Scan for the cell matching the given text and deliver its (X, Y) coordinate at center. 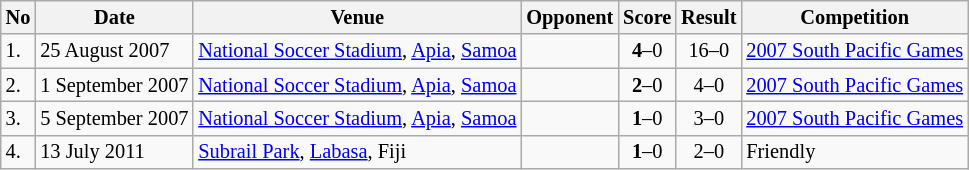
Score (647, 17)
Friendly (854, 152)
Result (708, 17)
Venue (357, 17)
4. (18, 152)
Competition (854, 17)
Date (114, 17)
25 August 2007 (114, 51)
13 July 2011 (114, 152)
5 September 2007 (114, 118)
1. (18, 51)
2. (18, 85)
No (18, 17)
Subrail Park, Labasa, Fiji (357, 152)
3–0 (708, 118)
3. (18, 118)
1 September 2007 (114, 85)
16–0 (708, 51)
Opponent (570, 17)
